Return the (X, Y) coordinate for the center point of the cell that contains the specified text.  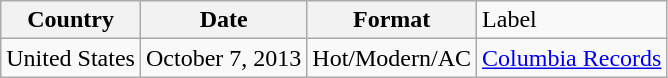
October 7, 2013 (223, 58)
Hot/Modern/AC (392, 58)
Country (71, 20)
United States (71, 58)
Format (392, 20)
Date (223, 20)
Label (572, 20)
Columbia Records (572, 58)
